Identify which cell holds the provided text, then report its (X, Y) central coordinate. 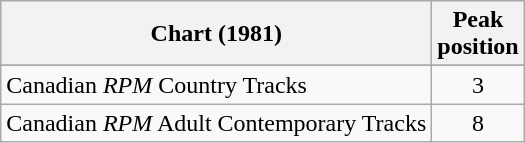
Canadian RPM Adult Contemporary Tracks (216, 123)
Peakposition (478, 34)
8 (478, 123)
Canadian RPM Country Tracks (216, 85)
3 (478, 85)
Chart (1981) (216, 34)
